Output the (x, y) coordinate of the center of the cell containing the given text.  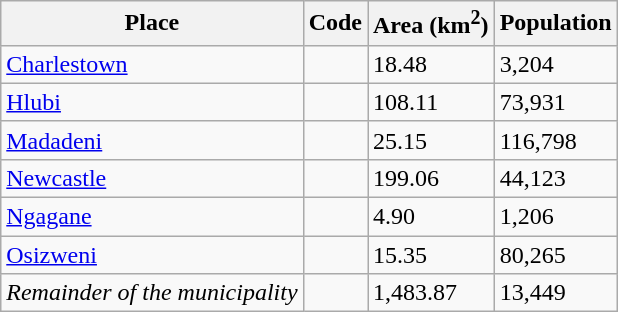
Hlubi (152, 102)
199.06 (432, 178)
Area (km2) (432, 24)
80,265 (556, 255)
Remainder of the municipality (152, 293)
Ngagane (152, 217)
13,449 (556, 293)
1,483.87 (432, 293)
Osizweni (152, 255)
44,123 (556, 178)
18.48 (432, 64)
Madadeni (152, 140)
116,798 (556, 140)
Place (152, 24)
1,206 (556, 217)
3,204 (556, 64)
4.90 (432, 217)
15.35 (432, 255)
Newcastle (152, 178)
25.15 (432, 140)
73,931 (556, 102)
Charlestown (152, 64)
Population (556, 24)
108.11 (432, 102)
Code (335, 24)
